Provide the (X, Y) coordinate of the cell's center where the given text is located.  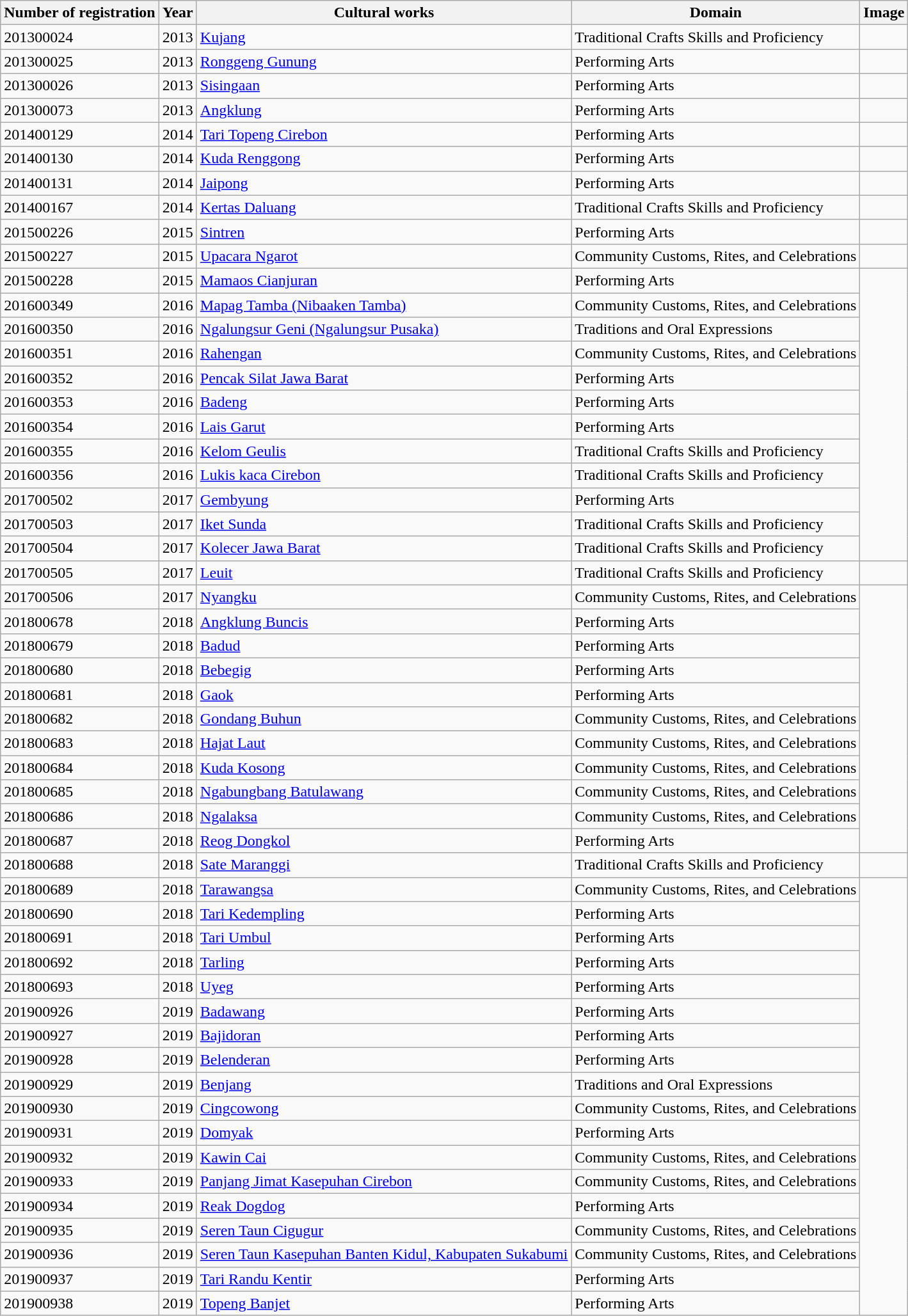
201400167 (79, 207)
201700502 (79, 500)
201800683 (79, 743)
Kuda Kosong (384, 768)
Angklung (384, 110)
201900936 (79, 1255)
Tari Kedempling (384, 914)
Tari Umbul (384, 938)
201400129 (79, 134)
Jaipong (384, 183)
201400131 (79, 183)
201800680 (79, 670)
201600354 (79, 427)
Image (884, 13)
201900935 (79, 1230)
Kolecer Jawa Barat (384, 548)
201800682 (79, 719)
Rahengan (384, 354)
201900938 (79, 1303)
Mamaos Cianjuran (384, 280)
201900928 (79, 1059)
201900931 (79, 1133)
201600349 (79, 305)
201700504 (79, 548)
201800686 (79, 816)
Ngalaksa (384, 816)
201800687 (79, 841)
Kujang (384, 37)
201600355 (79, 451)
201300073 (79, 110)
201900932 (79, 1157)
201600352 (79, 378)
201500228 (79, 280)
Badeng (384, 402)
Lais Garut (384, 427)
201600351 (79, 354)
201900929 (79, 1084)
Badud (384, 646)
Gondang Buhun (384, 719)
Sate Maranggi (384, 865)
Kuda Renggong (384, 159)
Tari Randu Kentir (384, 1279)
201800693 (79, 987)
201900926 (79, 1011)
Iket Sunda (384, 524)
Bajidoran (384, 1035)
201800681 (79, 694)
Topeng Banjet (384, 1303)
201900933 (79, 1182)
Badawang (384, 1011)
Lukis kaca Cirebon (384, 475)
Domyak (384, 1133)
Sintren (384, 232)
201300025 (79, 61)
Year (178, 13)
201800692 (79, 962)
Ronggeng Gunung (384, 61)
201800685 (79, 792)
Ngabungbang Batulawang (384, 792)
201300024 (79, 37)
Mapag Tamba (Nibaaken Tamba) (384, 305)
Panjang Jimat Kasepuhan Cirebon (384, 1182)
201800689 (79, 889)
Gembyung (384, 500)
Sisingaan (384, 86)
Belenderan (384, 1059)
Gaok (384, 694)
201800690 (79, 914)
201700505 (79, 573)
Cingcowong (384, 1109)
Angklung Buncis (384, 621)
Number of registration (79, 13)
201500227 (79, 256)
201900930 (79, 1109)
201600356 (79, 475)
Tari Topeng Cirebon (384, 134)
201600353 (79, 402)
201500226 (79, 232)
Bebegig (384, 670)
Tarling (384, 962)
Hajat Laut (384, 743)
201300026 (79, 86)
Kertas Daluang (384, 207)
201400130 (79, 159)
Pencak Silat Jawa Barat (384, 378)
201700506 (79, 597)
Kawin Cai (384, 1157)
201800678 (79, 621)
Domain (715, 13)
201800688 (79, 865)
Cultural works (384, 13)
Reog Dongkol (384, 841)
Benjang (384, 1084)
Upacara Ngarot (384, 256)
Tarawangsa (384, 889)
Nyangku (384, 597)
201900927 (79, 1035)
201600350 (79, 329)
Leuit (384, 573)
Seren Taun Kasepuhan Banten Kidul, Kabupaten Sukabumi (384, 1255)
201800679 (79, 646)
201900934 (79, 1206)
201900937 (79, 1279)
Reak Dogdog (384, 1206)
Kelom Geulis (384, 451)
Ngalungsur Geni (Ngalungsur Pusaka) (384, 329)
201800691 (79, 938)
Seren Taun Cigugur (384, 1230)
201800684 (79, 768)
201700503 (79, 524)
Uyeg (384, 987)
